Return the (x, y) coordinate for the center point of the cell that contains the specified text.  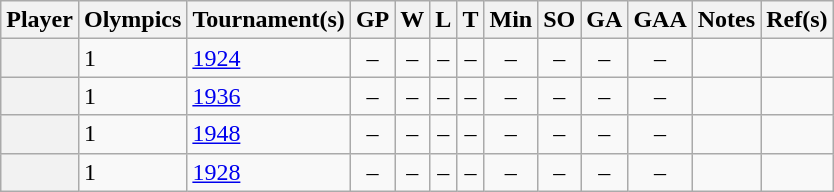
Min (511, 20)
Tournament(s) (269, 20)
Ref(s) (797, 20)
1948 (269, 134)
GAA (660, 20)
Olympics (132, 20)
SO (560, 20)
L (444, 20)
T (470, 20)
GP (372, 20)
1924 (269, 58)
1928 (269, 172)
Player (40, 20)
GA (604, 20)
1936 (269, 96)
W (412, 20)
Notes (726, 20)
